Output the [X, Y] coordinate of the center of the cell containing the given text.  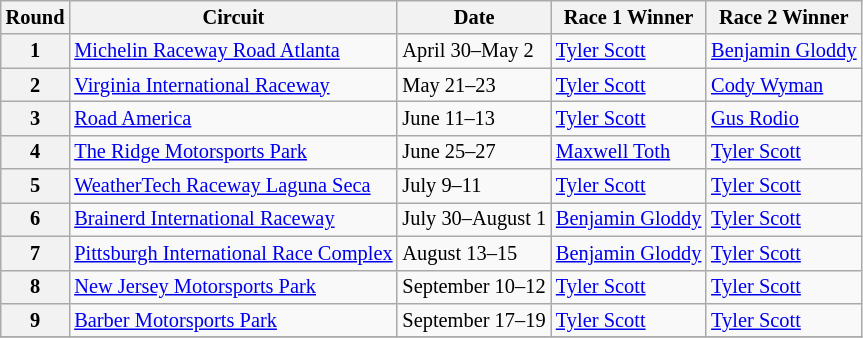
Date [474, 17]
Race 2 Winner [784, 17]
April 30–May 2 [474, 51]
Virginia International Raceway [233, 85]
6 [36, 219]
May 21–23 [474, 85]
7 [36, 253]
Brainerd International Raceway [233, 219]
8 [36, 287]
Circuit [233, 17]
5 [36, 186]
New Jersey Motorsports Park [233, 287]
Pittsburgh International Race Complex [233, 253]
Michelin Raceway Road Atlanta [233, 51]
WeatherTech Raceway Laguna Seca [233, 186]
9 [36, 320]
Cody Wyman [784, 85]
Race 1 Winner [628, 17]
July 30–August 1 [474, 219]
2 [36, 85]
Barber Motorsports Park [233, 320]
The Ridge Motorsports Park [233, 152]
3 [36, 118]
September 10–12 [474, 287]
September 17–19 [474, 320]
Round [36, 17]
June 11–13 [474, 118]
1 [36, 51]
August 13–15 [474, 253]
4 [36, 152]
Maxwell Toth [628, 152]
Gus Rodio [784, 118]
Road America [233, 118]
June 25–27 [474, 152]
July 9–11 [474, 186]
